Extract the [x, y] coordinate from the center of the cell holding the provided text.  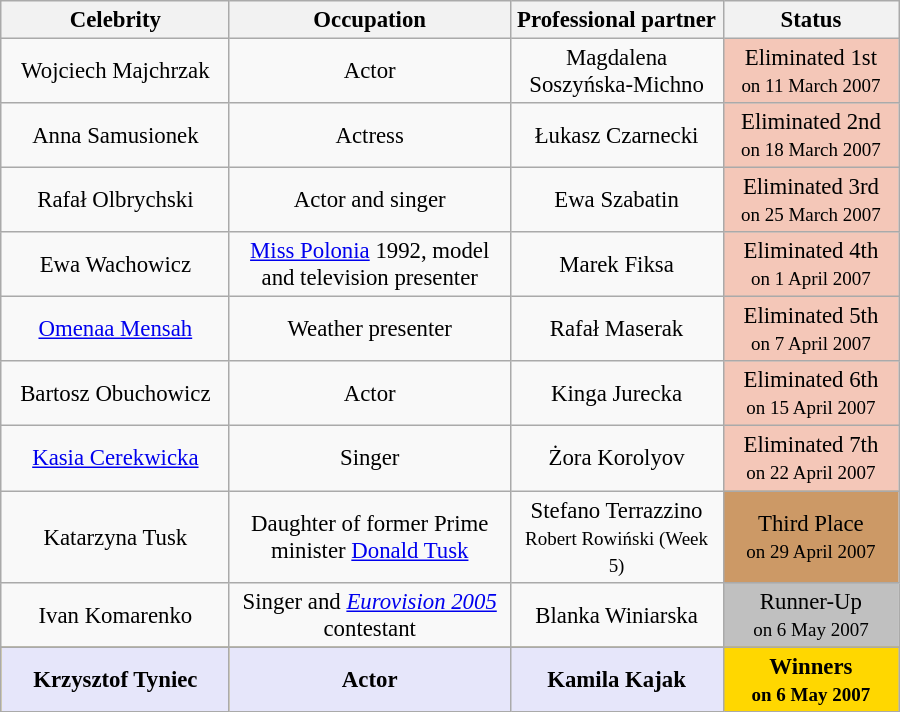
Anna Samusionek [115, 136]
Wojciech Majchrzak [115, 70]
Ewa Szabatin [616, 200]
Eliminated 3rdon 25 March 2007 [811, 200]
Professional partner [616, 20]
Eliminated 1ston 11 March 2007 [811, 70]
Żora Korolyov [616, 458]
Kinga Jurecka [616, 394]
Eliminated 6thon 15 April 2007 [811, 394]
Eliminated 4thon 1 April 2007 [811, 264]
Singer and Eurovision 2005 contestant [370, 614]
Eliminated 2ndon 18 March 2007 [811, 136]
Katarzyna Tusk [115, 536]
Kasia Cerekwicka [115, 458]
Occupation [370, 20]
Eliminated 5thon 7 April 2007 [811, 330]
Stefano TerrazzinoRobert Rowiński (Week 5) [616, 536]
Daughter of former Prime minister Donald Tusk [370, 536]
Third Placeon 29 April 2007 [811, 536]
Celebrity [115, 20]
Krzysztof Tyniec [115, 680]
Rafał Olbrychski [115, 200]
Eliminated 7thon 22 April 2007 [811, 458]
Łukasz Czarnecki [616, 136]
Winnerson 6 May 2007 [811, 680]
Magdalena Soszyńska-Michno [616, 70]
Actor and singer [370, 200]
Rafał Maserak [616, 330]
Ewa Wachowicz [115, 264]
Kamila Kajak [616, 680]
Runner-Upon 6 May 2007 [811, 614]
Weather presenter [370, 330]
Ivan Komarenko [115, 614]
Actress [370, 136]
Bartosz Obuchowicz [115, 394]
Singer [370, 458]
Blanka Winiarska [616, 614]
Omenaa Mensah [115, 330]
Status [811, 20]
Miss Polonia 1992, model and television presenter [370, 264]
Marek Fiksa [616, 264]
